Identify which cell holds the provided text, then report its [x, y] central coordinate. 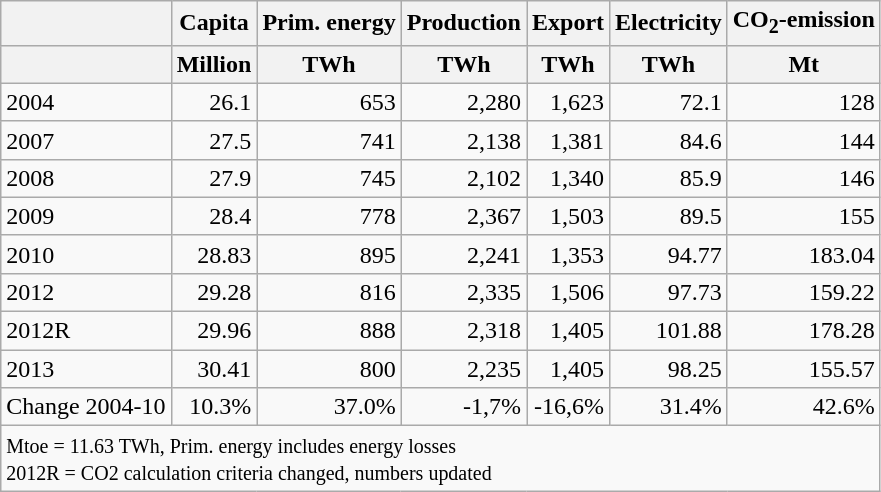
-16,6% [568, 407]
2,102 [464, 178]
Capita [214, 23]
84.6 [669, 140]
2,235 [464, 369]
-1,7% [464, 407]
159.22 [804, 292]
72.1 [669, 102]
101.88 [669, 331]
2012R [86, 331]
2,318 [464, 331]
2004 [86, 102]
741 [329, 140]
29.96 [214, 331]
89.5 [669, 216]
155 [804, 216]
1,506 [568, 292]
1,381 [568, 140]
1,340 [568, 178]
Prim. energy [329, 23]
144 [804, 140]
42.6% [804, 407]
Export [568, 23]
2010 [86, 254]
37.0% [329, 407]
2008 [86, 178]
2,335 [464, 292]
816 [329, 292]
2007 [86, 140]
2009 [86, 216]
10.3% [214, 407]
128 [804, 102]
183.04 [804, 254]
28.4 [214, 216]
Mtoe = 11.63 TWh, Prim. energy includes energy losses 2012R = CO2 calculation criteria changed, numbers updated [441, 458]
1,503 [568, 216]
745 [329, 178]
895 [329, 254]
Million [214, 64]
178.28 [804, 331]
26.1 [214, 102]
Mt [804, 64]
888 [329, 331]
85.9 [669, 178]
97.73 [669, 292]
94.77 [669, 254]
2,241 [464, 254]
Change 2004-10 [86, 407]
29.28 [214, 292]
27.5 [214, 140]
653 [329, 102]
2,138 [464, 140]
778 [329, 216]
1,623 [568, 102]
CO2-emission [804, 23]
98.25 [669, 369]
27.9 [214, 178]
Production [464, 23]
146 [804, 178]
31.4% [669, 407]
2,280 [464, 102]
800 [329, 369]
2012 [86, 292]
155.57 [804, 369]
30.41 [214, 369]
28.83 [214, 254]
Electricity [669, 23]
1,353 [568, 254]
2,367 [464, 216]
2013 [86, 369]
